Locate the cell with the specified text and output its (x, y) center coordinate. 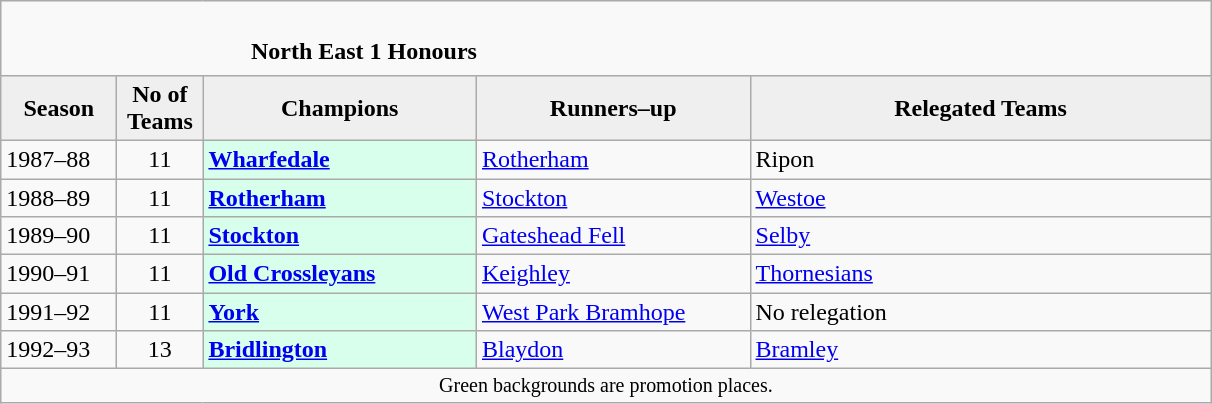
13 (160, 350)
Runners–up (613, 108)
Relegated Teams (980, 108)
Ripon (980, 159)
Thornesians (980, 274)
Westoe (980, 197)
Gateshead Fell (613, 236)
Old Crossleyans (340, 274)
West Park Bramhope (613, 312)
1988–89 (59, 197)
No relegation (980, 312)
Bramley (980, 350)
No of Teams (160, 108)
Blaydon (613, 350)
Selby (980, 236)
Bridlington (340, 350)
1990–91 (59, 274)
Wharfedale (340, 159)
Keighley (613, 274)
1992–93 (59, 350)
Champions (340, 108)
1991–92 (59, 312)
York (340, 312)
Season (59, 108)
1989–90 (59, 236)
Green backgrounds are promotion places. (606, 386)
1987–88 (59, 159)
